Capture the cell that displays the provided text and extract its (x, y) central coordinate. 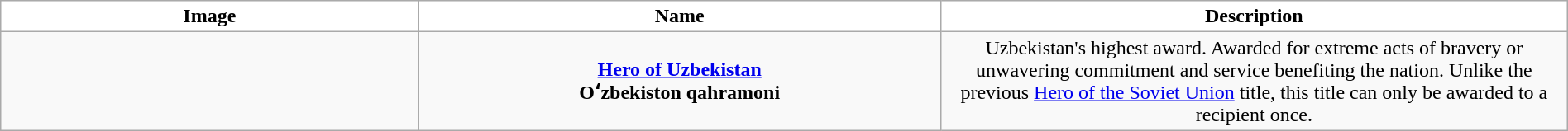
Image (210, 16)
Name (680, 16)
Hero of UzbekistanOʻzbekiston qahramoni (680, 81)
Description (1254, 16)
